Return (x, y) of the center of cell containing provided text 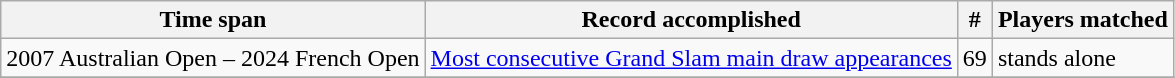
Most consecutive Grand Slam main draw appearances (691, 58)
2007 Australian Open – 2024 French Open (213, 58)
Record accomplished (691, 20)
Time span (213, 20)
stands alone (1082, 58)
69 (974, 58)
# (974, 20)
Players matched (1082, 20)
